Search for the cell housing the specified text and yield its (x, y) center coordinate. 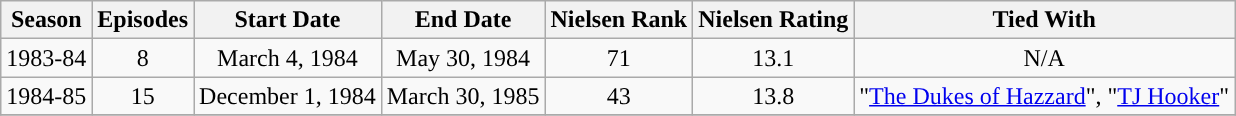
Tied With (1044, 20)
Episodes (143, 20)
13.8 (774, 96)
"The Dukes of Hazzard", "TJ Hooker" (1044, 96)
Nielsen Rank (619, 20)
March 30, 1985 (463, 96)
43 (619, 96)
Season (46, 20)
13.1 (774, 58)
Nielsen Rating (774, 20)
71 (619, 58)
Start Date (288, 20)
8 (143, 58)
May 30, 1984 (463, 58)
N/A (1044, 58)
March 4, 1984 (288, 58)
15 (143, 96)
End Date (463, 20)
1983-84 (46, 58)
December 1, 1984 (288, 96)
1984-85 (46, 96)
